Output the (x, y) coordinate of the center of the cell containing the given text.  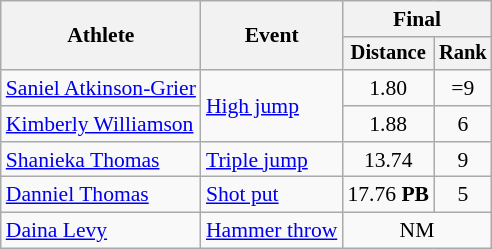
Danniel Thomas (101, 195)
Athlete (101, 36)
17.76 PB (388, 195)
1.80 (388, 88)
1.88 (388, 124)
Shanieka Thomas (101, 160)
High jump (272, 106)
Daina Levy (101, 231)
6 (463, 124)
Shot put (272, 195)
Triple jump (272, 160)
Final (416, 19)
Kimberly Williamson (101, 124)
13.74 (388, 160)
Saniel Atkinson-Grier (101, 88)
=9 (463, 88)
5 (463, 195)
Hammer throw (272, 231)
NM (416, 231)
9 (463, 160)
Event (272, 36)
Rank (463, 54)
Distance (388, 54)
